Search for the cell housing the specified text and yield its (X, Y) center coordinate. 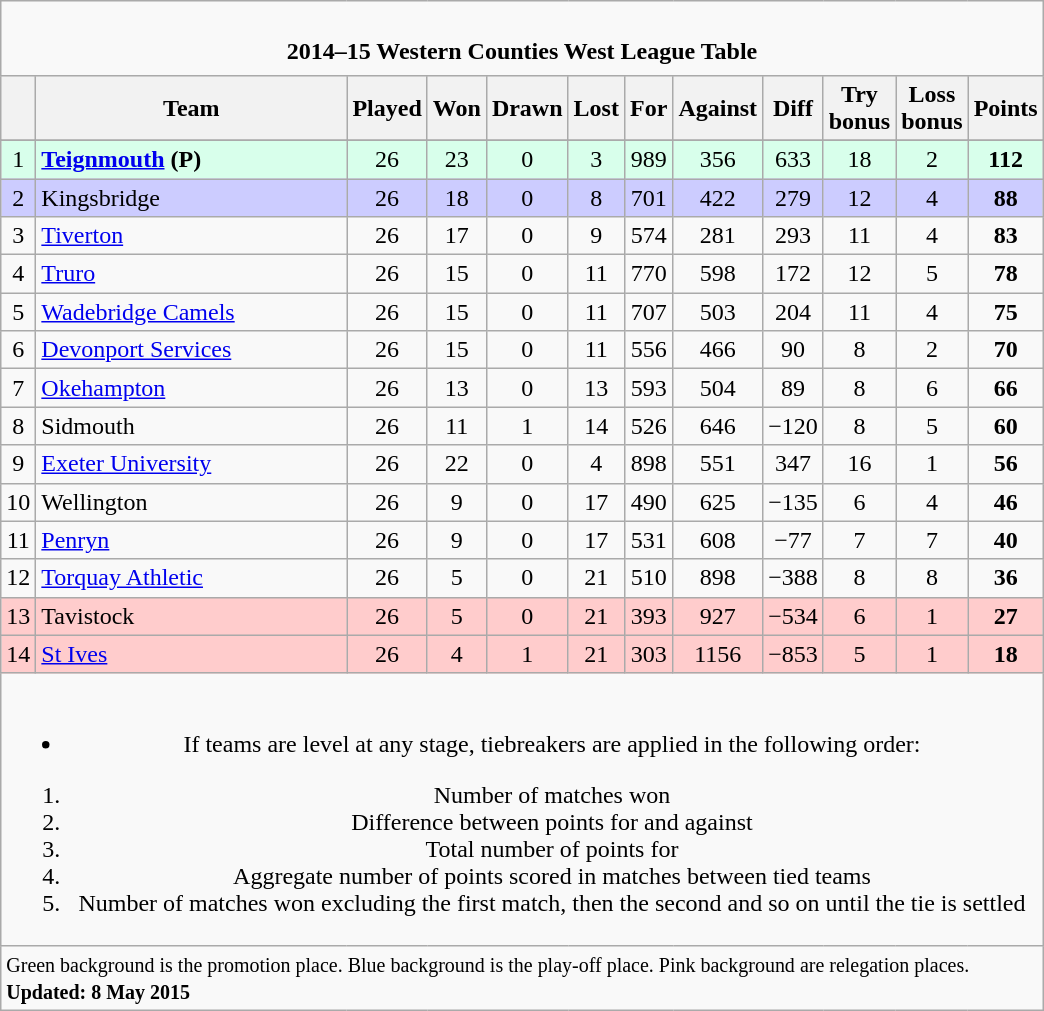
112 (1006, 159)
88 (1006, 197)
90 (794, 350)
393 (648, 616)
707 (648, 312)
204 (794, 312)
646 (718, 426)
279 (794, 197)
Diff (794, 108)
510 (648, 578)
16 (859, 464)
927 (718, 616)
Tavistock (192, 616)
75 (1006, 312)
22 (456, 464)
40 (1006, 540)
Wadebridge Camels (192, 312)
531 (648, 540)
Wellington (192, 502)
Kingsbridge (192, 197)
551 (718, 464)
46 (1006, 502)
303 (648, 654)
Played (387, 108)
989 (648, 159)
356 (718, 159)
608 (718, 540)
Devonport Services (192, 350)
Penryn (192, 540)
593 (648, 388)
−388 (794, 578)
Sidmouth (192, 426)
Points (1006, 108)
701 (648, 197)
56 (1006, 464)
Torquay Athletic (192, 578)
Lost (596, 108)
770 (648, 274)
Okehampton (192, 388)
598 (718, 274)
60 (1006, 426)
Truro (192, 274)
89 (794, 388)
Loss bonus (932, 108)
Won (456, 108)
574 (648, 236)
−135 (794, 502)
83 (1006, 236)
625 (718, 502)
490 (648, 502)
422 (718, 197)
For (648, 108)
10 (18, 502)
281 (718, 236)
503 (718, 312)
St Ives (192, 654)
Tiverton (192, 236)
Teignmouth (P) (192, 159)
66 (1006, 388)
36 (1006, 578)
23 (456, 159)
Try bonus (859, 108)
−77 (794, 540)
172 (794, 274)
526 (648, 426)
504 (718, 388)
293 (794, 236)
Exeter University (192, 464)
556 (648, 350)
633 (794, 159)
Against (718, 108)
−534 (794, 616)
−120 (794, 426)
70 (1006, 350)
Green background is the promotion place. Blue background is the play-off place. Pink background are relegation places.Updated: 8 May 2015 (522, 978)
1156 (718, 654)
Drawn (527, 108)
347 (794, 464)
Team (192, 108)
27 (1006, 616)
78 (1006, 274)
466 (718, 350)
−853 (794, 654)
